Return the [X, Y] coordinate for the center point of the cell that contains the specified text.  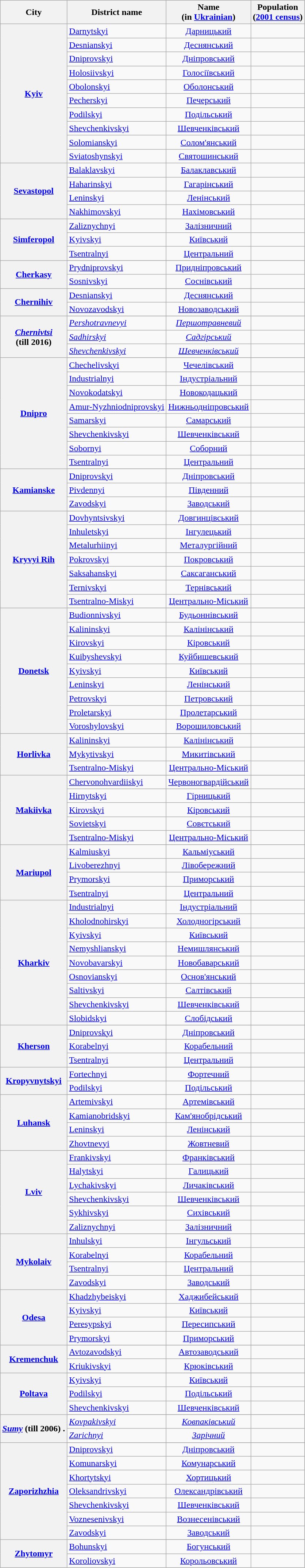
Sobornyi [117, 448]
Ворошиловський [209, 726]
Пролетарський [209, 712]
Холодногірський [209, 921]
Osnovianskyi [117, 977]
Kalmiuskyi [117, 852]
Немишлянський [209, 949]
Довгинцівський [209, 518]
Kyiv [34, 94]
Тернівський [209, 587]
Основ'янський [209, 977]
Kryvyi Rih [34, 559]
Kriukivskyi [117, 1366]
Саксаганський [209, 573]
Horlivka [34, 754]
Самарський [209, 420]
Proletarskyi [117, 712]
Pokrovskyi [117, 559]
Saksahanskyi [117, 573]
Петровський [209, 699]
Mariupol [34, 872]
Kholodnohirskyi [117, 921]
Sosnivskyi [117, 281]
Peresypskyi [117, 1324]
Kamianske [34, 490]
Kremenchuk [34, 1359]
Bohunskyi [117, 1547]
Name(in Ukrainian) [209, 12]
Halytskyi [117, 1171]
Haharinskyi [117, 184]
Галицький [209, 1171]
Zarichnyi [117, 1435]
Першотравневий [209, 323]
Dnipro [34, 413]
Donetsk [34, 671]
Kamianobridskyi [117, 1116]
Metalurhiinyi [117, 545]
Салтівський [209, 990]
District name [117, 12]
Франківський [209, 1157]
Novobavarskyi [117, 963]
Budionnivskyi [117, 615]
Олександрівський [209, 1491]
Chechelivskyi [117, 365]
Kherson [34, 1046]
Khortytskyi [117, 1477]
Lychakivskyi [117, 1185]
Makiivka [34, 810]
Odesa [34, 1317]
Sadhirskyi [117, 337]
Вознесенівський [209, 1519]
Фортечний [209, 1074]
Сихівський [209, 1213]
Новозаводський [209, 309]
Микитівський [209, 754]
Лівобережний [209, 865]
Lviv [34, 1192]
Sevastopol [34, 191]
Amur-Nyzhniodniprovskyi [117, 407]
City [34, 12]
Солом'янський [209, 142]
Совєтський [209, 823]
Novozavodskyi [117, 309]
Inhulskyi [117, 1241]
Sumy (till 2006) . [34, 1428]
Chernivtsi(till 2016) [34, 337]
Darnytskyi [117, 31]
Sovietskyi [117, 823]
Кальміуський [209, 852]
Kharkiv [34, 963]
Інгулецький [209, 532]
Будьоннівський [209, 615]
Червоногвардійський [209, 782]
Печерський [209, 100]
Kuibyshevskyi [117, 657]
Komunarskyi [117, 1463]
Balaklavskyi [117, 170]
Святошинський [209, 156]
Sviatoshynskyi [117, 156]
Крюківський [209, 1366]
Simferopol [34, 240]
Voznesenivskyi [117, 1519]
Hirnytskyi [117, 796]
Avtozavodskyi [117, 1352]
Слобідський [209, 1018]
Соснівський [209, 281]
Чечелівський [209, 365]
Holosiivskyi [117, 73]
Балаклавський [209, 170]
Sykhivskyi [117, 1213]
Inhuletskyi [117, 532]
Khadzhybeiskyi [117, 1297]
Zhytomyr [34, 1554]
Obolonskyi [117, 87]
Novokodatskyi [117, 392]
Соборний [209, 448]
Личаківський [209, 1185]
Гагарінський [209, 184]
Mykolaiv [34, 1261]
Nemyshlianskyi [117, 949]
Новобаварський [209, 963]
Solomianskyi [117, 142]
Пересипський [209, 1324]
Slobidskyi [117, 1018]
Хаджибейський [209, 1297]
Автозаводський [209, 1352]
Жовтневий [209, 1143]
Зарічний [209, 1435]
Куйбишевський [209, 657]
Придніпровський [209, 267]
Saltivskyi [117, 990]
Koroliovskyi [117, 1561]
Dovhyntsivskyi [117, 518]
Nakhimovskyi [117, 212]
Fortechnyi [117, 1074]
Artemivskyi [117, 1102]
Livoberezhnyi [117, 865]
Покровський [209, 559]
Prydniprovskyi [117, 267]
Frankivskyi [117, 1157]
Ternivskyi [117, 587]
Zhovtnevyi [117, 1143]
Артемівський [209, 1102]
Voroshylovskyi [117, 726]
Oleksandrivskyi [117, 1491]
Голосіївський [209, 73]
Кам'янобрідський [209, 1116]
Металургійний [209, 545]
Poltava [34, 1394]
Kovpakivskyi [117, 1422]
Luhansk [34, 1123]
Chervonohvardiiskyi [117, 782]
Богунський [209, 1547]
Оболонський [209, 87]
Новокодацький [209, 392]
Pivdennyi [117, 490]
Садгірський [209, 337]
Комунарський [209, 1463]
Zaporizhzhia [34, 1491]
Нижньодніпровський [209, 407]
Дарницький [209, 31]
Південний [209, 490]
Chernihiv [34, 302]
Нахімовський [209, 212]
Гірницький [209, 796]
Pecherskyi [117, 100]
Population(2001 census) [278, 12]
Cherkasy [34, 274]
Pershotravnevyi [117, 323]
Kropyvnytskyi [34, 1081]
Хортицький [209, 1477]
Корольовський [209, 1561]
Інгульський [209, 1241]
Mykytivskyi [117, 754]
Ковпаківський [209, 1422]
Samarskyi [117, 420]
Petrovskyi [117, 699]
